Determine the (X, Y) coordinate at the center of the cell enclosing the given text.  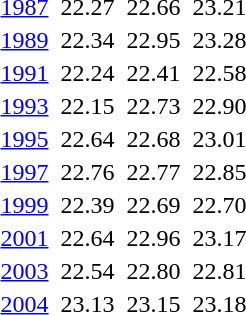
22.69 (154, 205)
22.39 (88, 205)
22.95 (154, 40)
22.76 (88, 172)
22.96 (154, 238)
22.77 (154, 172)
22.34 (88, 40)
22.15 (88, 106)
22.68 (154, 139)
22.24 (88, 73)
22.54 (88, 271)
22.73 (154, 106)
22.80 (154, 271)
22.41 (154, 73)
